Search for the cell housing the specified text and yield its [X, Y] center coordinate. 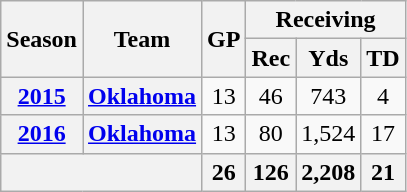
26 [224, 172]
743 [328, 96]
2016 [42, 134]
Rec [271, 58]
21 [383, 172]
126 [271, 172]
2015 [42, 96]
Receiving [326, 20]
Season [42, 39]
TD [383, 58]
Yds [328, 58]
46 [271, 96]
4 [383, 96]
2,208 [328, 172]
Team [142, 39]
80 [271, 134]
17 [383, 134]
1,524 [328, 134]
GP [224, 39]
